Identify which cell holds the provided text, then report its [X, Y] central coordinate. 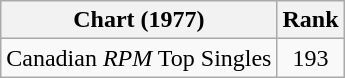
Chart (1977) [139, 20]
Canadian RPM Top Singles [139, 58]
Rank [310, 20]
193 [310, 58]
